Pinpoint the cell where the given text exists, returning its (x, y) midpoint coordinate. 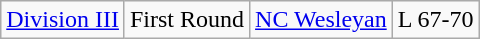
NC Wesleyan (322, 20)
L 67-70 (436, 20)
First Round (186, 20)
Division III (63, 20)
